Return the [x, y] coordinate for the center point of the cell that contains the specified text.  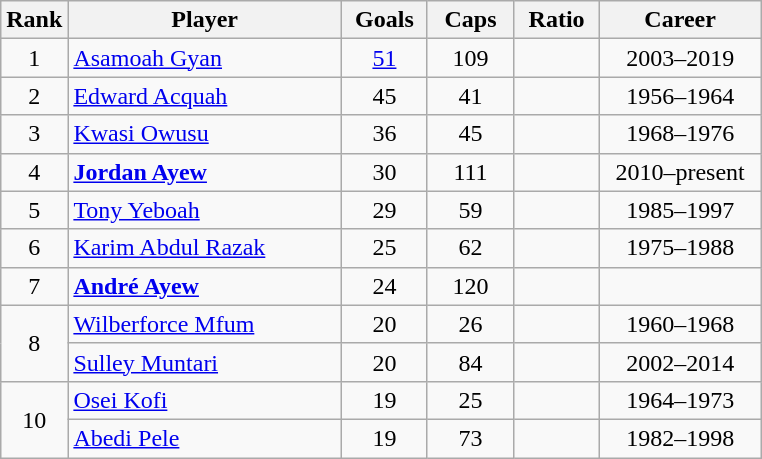
1960–1968 [680, 324]
4 [34, 172]
1968–1976 [680, 134]
1956–1964 [680, 96]
Player [205, 20]
109 [470, 58]
8 [34, 343]
Wilberforce Mfum [205, 324]
1 [34, 58]
5 [34, 210]
Caps [470, 20]
1964–1973 [680, 400]
Kwasi Owusu [205, 134]
2002–2014 [680, 362]
120 [470, 286]
Jordan Ayew [205, 172]
3 [34, 134]
62 [470, 248]
Asamoah Gyan [205, 58]
Abedi Pele [205, 438]
Ratio [557, 20]
24 [384, 286]
Career [680, 20]
111 [470, 172]
1985–1997 [680, 210]
Rank [34, 20]
1982–1998 [680, 438]
Edward Acquah [205, 96]
Osei Kofi [205, 400]
7 [34, 286]
30 [384, 172]
59 [470, 210]
41 [470, 96]
10 [34, 419]
26 [470, 324]
André Ayew [205, 286]
84 [470, 362]
Goals [384, 20]
Sulley Muntari [205, 362]
Karim Abdul Razak [205, 248]
73 [470, 438]
29 [384, 210]
2003–2019 [680, 58]
51 [384, 58]
2 [34, 96]
2010–present [680, 172]
Tony Yeboah [205, 210]
1975–1988 [680, 248]
6 [34, 248]
36 [384, 134]
